Output the [x, y] coordinate of the center of the cell containing the given text.  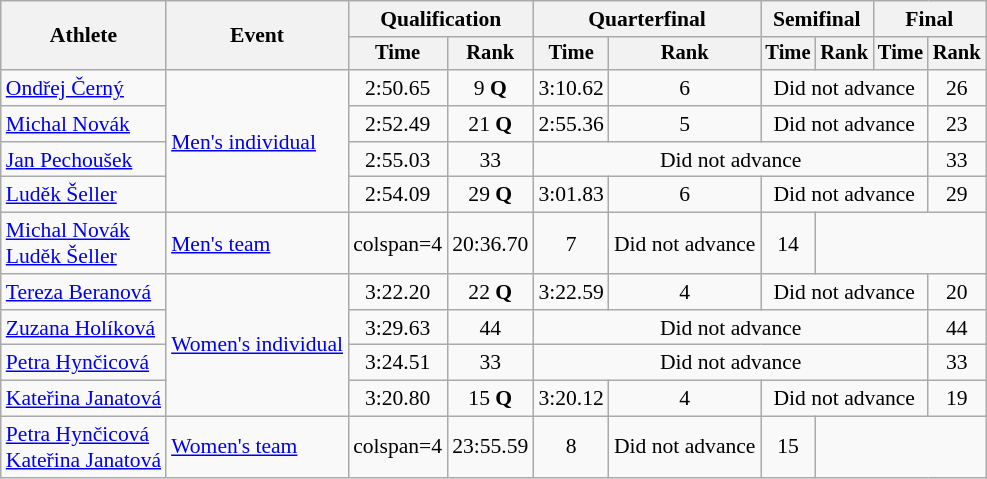
3:10.62 [570, 88]
Michal Novák [84, 124]
23 [957, 124]
29 [957, 195]
3:01.83 [570, 195]
Kateřina Janatová [84, 399]
3:20.12 [570, 399]
Event [257, 36]
3:24.51 [398, 363]
15 [788, 448]
2:55.36 [570, 124]
Jan Pechoušek [84, 160]
23:55.59 [490, 448]
7 [570, 244]
Women's individual [257, 345]
19 [957, 399]
Semifinal [816, 19]
3:22.59 [570, 292]
2:55.03 [398, 160]
Ondřej Černý [84, 88]
Michal NovákLuděk Šeller [84, 244]
Men's team [257, 244]
3:22.20 [398, 292]
20:36.70 [490, 244]
2:52.49 [398, 124]
2:54.09 [398, 195]
20 [957, 292]
9 Q [490, 88]
22 Q [490, 292]
14 [788, 244]
Athlete [84, 36]
Women's team [257, 448]
2:50.65 [398, 88]
29 Q [490, 195]
3:20.80 [398, 399]
Zuzana Holíková [84, 328]
Tereza Beranová [84, 292]
Luděk Šeller [84, 195]
5 [685, 124]
8 [570, 448]
26 [957, 88]
Men's individual [257, 141]
Petra Hynčicová [84, 363]
Final [929, 19]
Qualification [440, 19]
15 Q [490, 399]
Petra HynčicováKateřina Janatová [84, 448]
21 Q [490, 124]
Quarterfinal [646, 19]
3:29.63 [398, 328]
